Determine the [X, Y] coordinate at the center of the cell enclosing the given text.  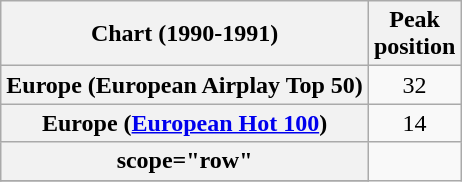
Europe (European Airplay Top 50) [185, 85]
Chart (1990-1991) [185, 34]
14 [414, 123]
scope="row" [185, 161]
32 [414, 85]
Europe (European Hot 100) [185, 123]
Peakposition [414, 34]
